Identify which cell holds the provided text, then report its [x, y] central coordinate. 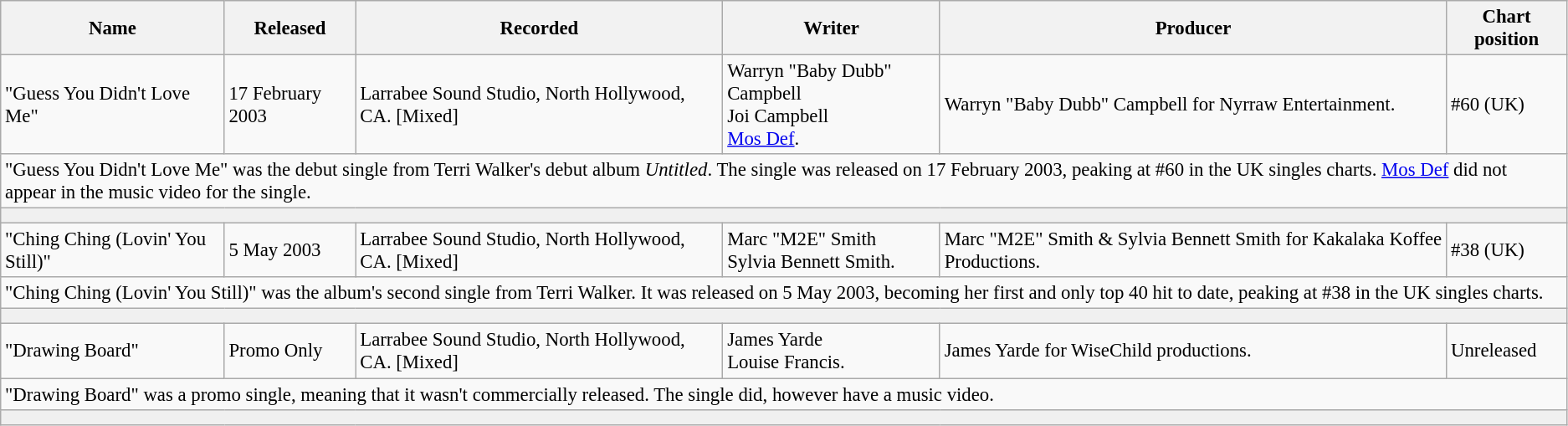
"Ching Ching (Lovin' You Still)" [112, 251]
Promo Only [290, 352]
Warryn "Baby Dubb" Campbell Joi Campbell Mos Def. [832, 105]
"Drawing Board" was a promo single, meaning that it wasn't commercially released. The single did, however have a music video. [784, 394]
Producer [1193, 28]
Released [290, 28]
Recorded [539, 28]
Warryn "Baby Dubb" Campbell for Nyrraw Entertainment. [1193, 105]
James Yarde for WiseChild productions. [1193, 352]
5 May 2003 [290, 251]
17 February 2003 [290, 105]
Marc "M2E" Smith & Sylvia Bennett Smith for Kakalaka Koffee Productions. [1193, 251]
Chart position [1507, 28]
Unreleased [1507, 352]
#38 (UK) [1507, 251]
Name [112, 28]
Marc "M2E" Smith Sylvia Bennett Smith. [832, 251]
#60 (UK) [1507, 105]
James Yarde Louise Francis. [832, 352]
"Drawing Board" [112, 352]
Writer [832, 28]
"Guess You Didn't Love Me" [112, 105]
